Return the [x, y] coordinate for the center point of the cell that contains the specified text.  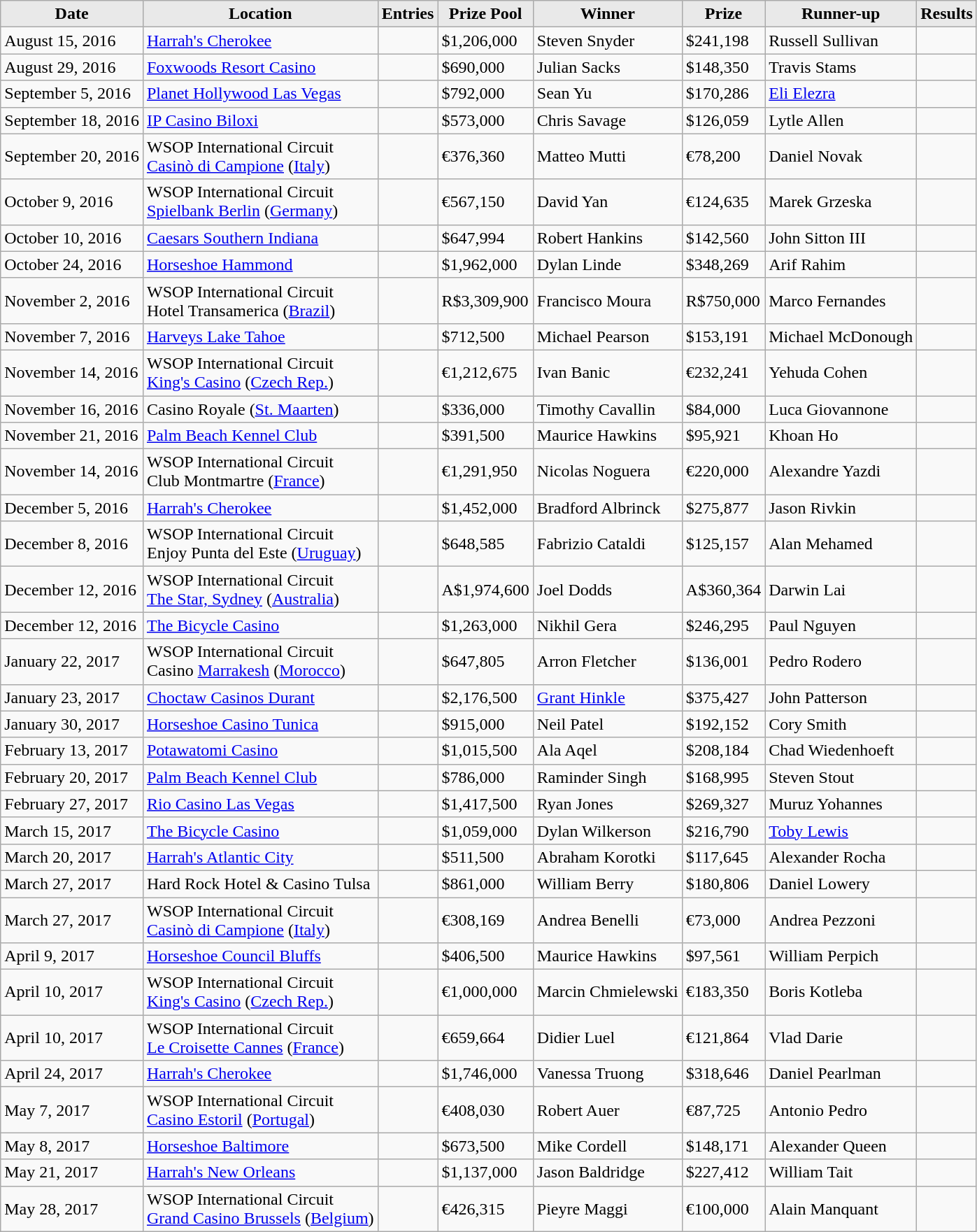
WSOP International CircuitThe Star, Sydney (Australia) [260, 589]
€87,725 [723, 1110]
John Sitton III [841, 238]
WSOP International CircuitHotel Transamerica (Brazil) [260, 301]
€78,200 [723, 157]
Harrah's Atlantic City [260, 857]
$690,000 [485, 67]
$792,000 [485, 94]
$170,286 [723, 94]
Casino Royale (St. Maarten) [260, 409]
Michael Pearson [607, 337]
October 10, 2016 [72, 238]
William Tait [841, 1173]
WSOP International CircuitLe Croisette Cannes (France) [260, 1038]
WSOP International CircuitClub Montmartre (France) [260, 472]
€1,000,000 [485, 992]
Grant Hinkle [607, 698]
September 5, 2016 [72, 94]
Caesars Southern Indiana [260, 238]
Eli Elezra [841, 94]
$269,327 [723, 804]
Steven Stout [841, 777]
November 2, 2016 [72, 301]
Location [260, 14]
Harveys Lake Tahoe [260, 337]
€183,350 [723, 992]
Russell Sullivan [841, 41]
WSOP International CircuitCasino Marrakesh (Morocco) [260, 662]
$246,295 [723, 625]
Toby Lewis [841, 830]
April 24, 2017 [72, 1074]
Alexander Rocha [841, 857]
Alan Mehamed [841, 544]
Ivan Banic [607, 372]
Michael McDonough [841, 337]
WSOP International CircuitEnjoy Punta del Este (Uruguay) [260, 544]
Nicolas Noguera [607, 472]
Alexander Queen [841, 1146]
Nikhil Gera [607, 625]
May 21, 2017 [72, 1173]
$168,995 [723, 777]
$95,921 [723, 436]
January 22, 2017 [72, 662]
$84,000 [723, 409]
Travis Stams [841, 67]
Jason Rivkin [841, 508]
Neil Patel [607, 724]
$861,000 [485, 884]
$573,000 [485, 120]
Pieyre Maggi [607, 1209]
€220,000 [723, 472]
Chad Wiedenhoeft [841, 751]
$126,059 [723, 120]
$148,350 [723, 67]
May 7, 2017 [72, 1110]
Arron Fletcher [607, 662]
Planet Hollywood Las Vegas [260, 94]
Mike Cordell [607, 1146]
Marco Fernandes [841, 301]
$673,500 [485, 1146]
Paul Nguyen [841, 625]
$97,561 [723, 956]
Marek Grzeska [841, 201]
$2,176,500 [485, 698]
€426,315 [485, 1209]
John Patterson [841, 698]
Cory Smith [841, 724]
$391,500 [485, 436]
€1,291,950 [485, 472]
Ryan Jones [607, 804]
April 9, 2017 [72, 956]
WSOP International CircuitSpielbank Berlin (Germany) [260, 201]
October 9, 2016 [72, 201]
September 20, 2016 [72, 157]
Prize [723, 14]
$1,015,500 [485, 751]
$142,560 [723, 238]
Luca Giovannone [841, 409]
$915,000 [485, 724]
Daniel Pearlman [841, 1074]
Khoan Ho [841, 436]
Lytle Allen [841, 120]
Matteo Mutti [607, 157]
Fabrizio Cataldi [607, 544]
€567,150 [485, 201]
€1,212,675 [485, 372]
September 18, 2016 [72, 120]
Yehuda Cohen [841, 372]
$647,994 [485, 238]
Daniel Lowery [841, 884]
Abraham Korotki [607, 857]
Harrah's New Orleans [260, 1173]
Runner-up [841, 14]
March 20, 2017 [72, 857]
Date [72, 14]
May 8, 2017 [72, 1146]
William Berry [607, 884]
Arif Rahim [841, 264]
A$360,364 [723, 589]
December 5, 2016 [72, 508]
$1,263,000 [485, 625]
$1,452,000 [485, 508]
Rio Casino Las Vegas [260, 804]
February 13, 2017 [72, 751]
€659,664 [485, 1038]
IP Casino Biloxi [260, 120]
WSOP International CircuitCasino Estoril (Portugal) [260, 1110]
$1,137,000 [485, 1173]
€408,030 [485, 1110]
$648,585 [485, 544]
$208,184 [723, 751]
$1,417,500 [485, 804]
Choctaw Casinos Durant [260, 698]
€124,635 [723, 201]
Alain Manquant [841, 1209]
$786,000 [485, 777]
$136,001 [723, 662]
Prize Pool [485, 14]
Didier Luel [607, 1038]
€308,169 [485, 919]
Robert Auer [607, 1110]
Results [947, 14]
$241,198 [723, 41]
$180,806 [723, 884]
December 8, 2016 [72, 544]
Horseshoe Baltimore [260, 1146]
Timothy Cavallin [607, 409]
Alexandre Yazdi [841, 472]
Boris Kotleba [841, 992]
August 29, 2016 [72, 67]
Bradford Albrinck [607, 508]
$1,059,000 [485, 830]
Pedro Rodero [841, 662]
Dylan Wilkerson [607, 830]
$647,805 [485, 662]
Darwin Lai [841, 589]
Dylan Linde [607, 264]
January 30, 2017 [72, 724]
$1,962,000 [485, 264]
€232,241 [723, 372]
October 24, 2016 [72, 264]
November 21, 2016 [72, 436]
$1,206,000 [485, 41]
February 20, 2017 [72, 777]
$275,877 [723, 508]
William Perpich [841, 956]
Muruz Yohannes [841, 804]
Daniel Novak [841, 157]
Sean Yu [607, 94]
$511,500 [485, 857]
Chris Savage [607, 120]
February 27, 2017 [72, 804]
Vlad Darie [841, 1038]
Foxwoods Resort Casino [260, 67]
€100,000 [723, 1209]
Winner [607, 14]
Ala Aqel [607, 751]
$148,171 [723, 1146]
$125,157 [723, 544]
Hard Rock Hotel & Casino Tulsa [260, 884]
Marcin Chmielewski [607, 992]
Andrea Pezzoni [841, 919]
Antonio Pedro [841, 1110]
$406,500 [485, 956]
Potawatomi Casino [260, 751]
€376,360 [485, 157]
Horseshoe Hammond [260, 264]
WSOP International CircuitGrand Casino Brussels (Belgium) [260, 1209]
$227,412 [723, 1173]
August 15, 2016 [72, 41]
R$750,000 [723, 301]
Horseshoe Casino Tunica [260, 724]
R$3,309,900 [485, 301]
Raminder Singh [607, 777]
$1,746,000 [485, 1074]
Joel Dodds [607, 589]
€121,864 [723, 1038]
$712,500 [485, 337]
Julian Sacks [607, 67]
$375,427 [723, 698]
David Yan [607, 201]
Entries [408, 14]
Jason Baldridge [607, 1173]
$336,000 [485, 409]
November 16, 2016 [72, 409]
Francisco Moura [607, 301]
Horseshoe Council Bluffs [260, 956]
May 28, 2017 [72, 1209]
$348,269 [723, 264]
Robert Hankins [607, 238]
Steven Snyder [607, 41]
€73,000 [723, 919]
November 7, 2016 [72, 337]
$192,152 [723, 724]
March 15, 2017 [72, 830]
$318,646 [723, 1074]
$216,790 [723, 830]
$153,191 [723, 337]
Vanessa Truong [607, 1074]
$117,645 [723, 857]
January 23, 2017 [72, 698]
Andrea Benelli [607, 919]
A$1,974,600 [485, 589]
